Pinpoint the cell where the given text exists, returning its (x, y) midpoint coordinate. 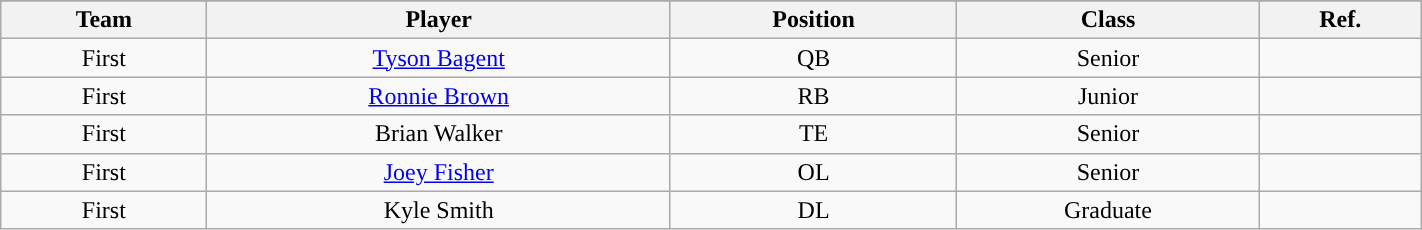
Ronnie Brown (438, 96)
Player (438, 20)
TE (813, 134)
Junior (1108, 96)
Graduate (1108, 210)
Brian Walker (438, 134)
Tyson Bagent (438, 58)
Class (1108, 20)
RB (813, 96)
DL (813, 210)
Kyle Smith (438, 210)
Position (813, 20)
Ref. (1340, 20)
QB (813, 58)
Joey Fisher (438, 172)
Team (104, 20)
OL (813, 172)
